Locate the cell with the specified text and output its (x, y) center coordinate. 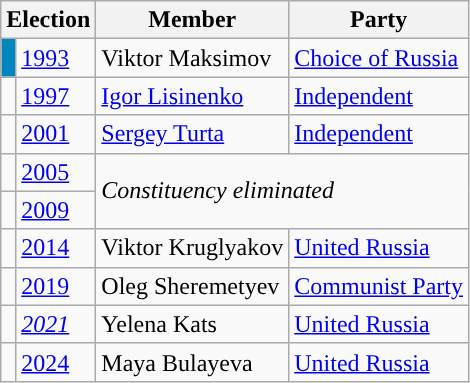
Member (192, 20)
Election (48, 20)
Maya Bulayeva (192, 362)
Party (379, 20)
2019 (56, 286)
Oleg Sheremetyev (192, 286)
2009 (56, 210)
2001 (56, 134)
2024 (56, 362)
Constituency eliminated (282, 191)
2005 (56, 172)
2014 (56, 248)
Yelena Kats (192, 324)
2021 (56, 324)
Choice of Russia (379, 58)
Igor Lisinenko (192, 96)
Communist Party (379, 286)
Viktor Kruglyakov (192, 248)
Viktor Maksimov (192, 58)
1997 (56, 96)
Sergey Turta (192, 134)
1993 (56, 58)
